For the text-containing cell, return its midpoint in [X, Y] coordinate format. 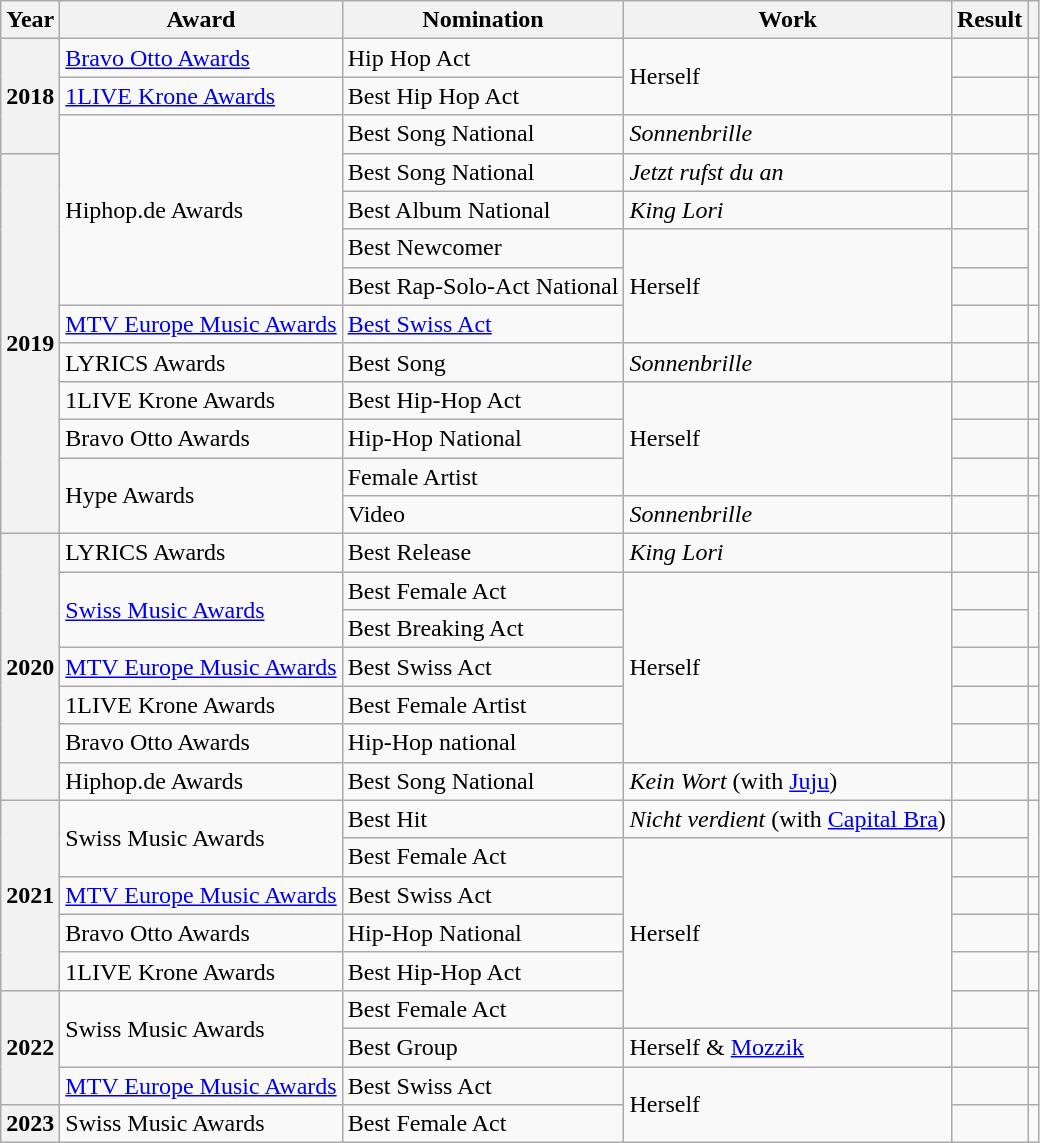
2018 [30, 96]
Female Artist [483, 477]
Best Hit [483, 819]
2022 [30, 1047]
Herself & Mozzik [788, 1047]
Award [201, 20]
Nomination [483, 20]
Best Song [483, 362]
Work [788, 20]
Best Group [483, 1047]
Video [483, 515]
Hip-Hop national [483, 743]
Jetzt rufst du an [788, 172]
2019 [30, 344]
Best Female Artist [483, 705]
Best Rap-Solo-Act National [483, 286]
2021 [30, 895]
Best Album National [483, 210]
Best Hip Hop Act [483, 96]
2023 [30, 1124]
Best Newcomer [483, 248]
Best Release [483, 553]
Kein Wort (with Juju) [788, 781]
Year [30, 20]
Best Breaking Act [483, 629]
2020 [30, 667]
Result [989, 20]
Hype Awards [201, 496]
Nicht verdient (with Capital Bra) [788, 819]
Hip Hop Act [483, 58]
